Determine the [x, y] coordinate at the center of the cell enclosing the given text.  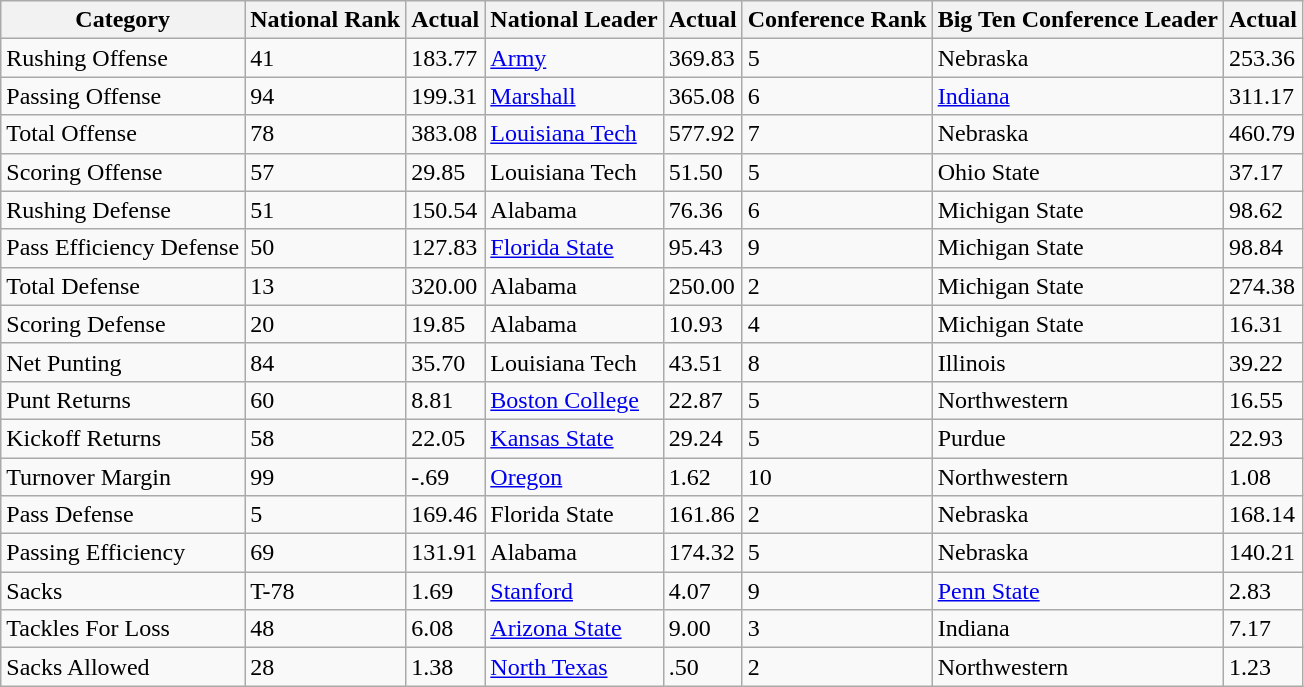
99 [326, 477]
60 [326, 400]
1.08 [1262, 477]
8 [837, 362]
16.31 [1262, 324]
Illinois [1078, 362]
161.86 [702, 515]
1.38 [446, 667]
Purdue [1078, 438]
T-78 [326, 591]
Penn State [1078, 591]
183.77 [446, 58]
39.22 [1262, 362]
168.14 [1262, 515]
22.05 [446, 438]
365.08 [702, 96]
1.69 [446, 591]
Scoring Offense [123, 172]
Sacks [123, 591]
9.00 [702, 629]
320.00 [446, 286]
Stanford [574, 591]
Category [123, 20]
Total Offense [123, 134]
460.79 [1262, 134]
Net Punting [123, 362]
-.69 [446, 477]
78 [326, 134]
North Texas [574, 667]
43.51 [702, 362]
174.32 [702, 553]
Army [574, 58]
311.17 [1262, 96]
37.17 [1262, 172]
Kansas State [574, 438]
50 [326, 248]
Pass Defense [123, 515]
169.46 [446, 515]
Sacks Allowed [123, 667]
Pass Efficiency Defense [123, 248]
35.70 [446, 362]
140.21 [1262, 553]
8.81 [446, 400]
Conference Rank [837, 20]
Boston College [574, 400]
.50 [702, 667]
Ohio State [1078, 172]
94 [326, 96]
199.31 [446, 96]
1.23 [1262, 667]
28 [326, 667]
48 [326, 629]
Big Ten Conference Leader [1078, 20]
69 [326, 553]
Arizona State [574, 629]
22.87 [702, 400]
Passing Efficiency [123, 553]
51 [326, 210]
Marshall [574, 96]
253.36 [1262, 58]
National Rank [326, 20]
29.24 [702, 438]
4.07 [702, 591]
19.85 [446, 324]
76.36 [702, 210]
Oregon [574, 477]
Total Defense [123, 286]
Punt Returns [123, 400]
Rushing Defense [123, 210]
16.55 [1262, 400]
274.38 [1262, 286]
250.00 [702, 286]
577.92 [702, 134]
National Leader [574, 20]
6.08 [446, 629]
Kickoff Returns [123, 438]
7.17 [1262, 629]
41 [326, 58]
95.43 [702, 248]
3 [837, 629]
383.08 [446, 134]
13 [326, 286]
57 [326, 172]
29.85 [446, 172]
51.50 [702, 172]
58 [326, 438]
Tackles For Loss [123, 629]
Turnover Margin [123, 477]
Passing Offense [123, 96]
131.91 [446, 553]
20 [326, 324]
Rushing Offense [123, 58]
2.83 [1262, 591]
150.54 [446, 210]
127.83 [446, 248]
10 [837, 477]
98.84 [1262, 248]
98.62 [1262, 210]
10.93 [702, 324]
4 [837, 324]
369.83 [702, 58]
1.62 [702, 477]
Scoring Defense [123, 324]
7 [837, 134]
22.93 [1262, 438]
84 [326, 362]
